For the text-containing cell, return its midpoint in (X, Y) coordinate format. 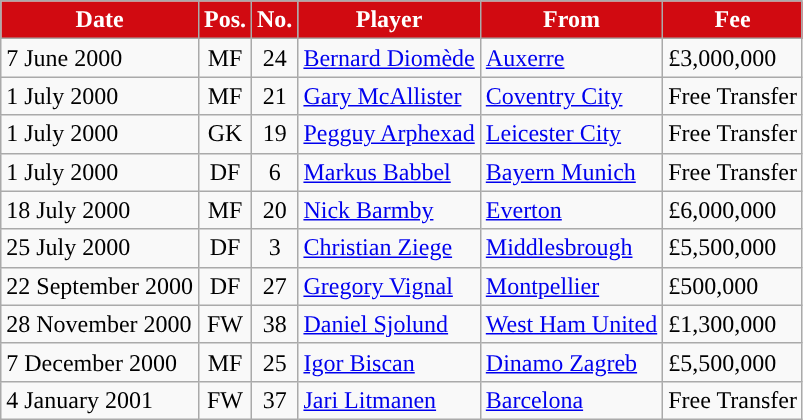
Auxerre (571, 58)
Bernard Diomède (389, 58)
Montpellier (571, 286)
Coventry City (571, 96)
Pos. (224, 20)
Markus Babbel (389, 172)
Igor Biscan (389, 362)
Player (389, 20)
£500,000 (733, 286)
3 (275, 248)
Bayern Munich (571, 172)
25 (275, 362)
28 November 2000 (100, 324)
Middlesbrough (571, 248)
25 July 2000 (100, 248)
27 (275, 286)
No. (275, 20)
Leicester City (571, 134)
4 January 2001 (100, 400)
22 September 2000 (100, 286)
Date (100, 20)
£3,000,000 (733, 58)
7 June 2000 (100, 58)
Dinamo Zagreb (571, 362)
18 July 2000 (100, 210)
Gregory Vignal (389, 286)
Everton (571, 210)
20 (275, 210)
West Ham United (571, 324)
38 (275, 324)
GK (224, 134)
Fee (733, 20)
£6,000,000 (733, 210)
Pegguy Arphexad (389, 134)
From (571, 20)
6 (275, 172)
Christian Ziege (389, 248)
Daniel Sjolund (389, 324)
24 (275, 58)
7 December 2000 (100, 362)
Gary McAllister (389, 96)
Jari Litmanen (389, 400)
21 (275, 96)
£1,300,000 (733, 324)
19 (275, 134)
37 (275, 400)
Barcelona (571, 400)
Nick Barmby (389, 210)
